Detect which cell encompasses the target text, then output its [X, Y] center coordinate. 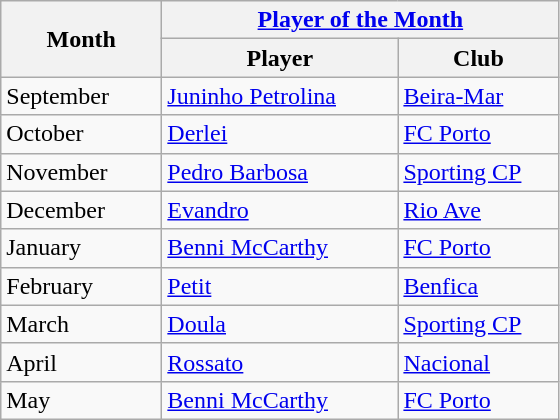
September [82, 96]
Benfica [478, 286]
Petit [280, 286]
Month [82, 39]
May [82, 400]
October [82, 134]
November [82, 172]
January [82, 248]
Pedro Barbosa [280, 172]
Player of the Month [360, 20]
Player [280, 58]
Rossato [280, 362]
February [82, 286]
March [82, 324]
Evandro [280, 210]
December [82, 210]
Rio Ave [478, 210]
Doula [280, 324]
Club [478, 58]
April [82, 362]
Nacional [478, 362]
Derlei [280, 134]
Beira-Mar [478, 96]
Juninho Petrolina [280, 96]
